Return the (x, y) coordinate for the center point of the cell that contains the specified text.  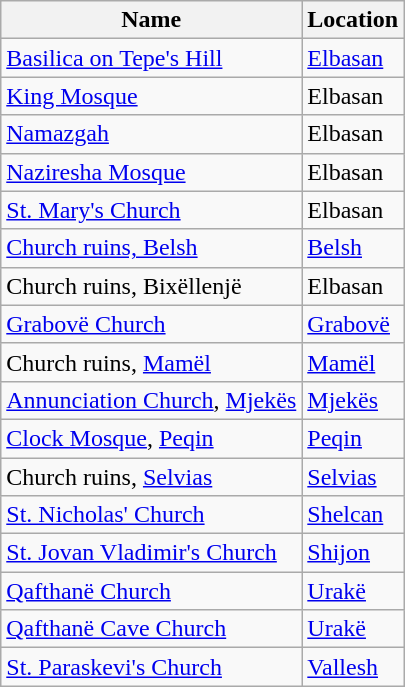
St. Paraskevi's Church (152, 667)
King Mosque (152, 96)
Basilica on Tepe's Hill (152, 58)
Clock Mosque, Peqin (152, 438)
St. Nicholas' Church (152, 515)
Location (353, 20)
Shijon (353, 553)
Grabovë Church (152, 324)
Church ruins, Bixëllenjë (152, 286)
Naziresha Mosque (152, 172)
Grabovë (353, 324)
St. Jovan Vladimir's Church (152, 553)
Peqin (353, 438)
Mjekës (353, 400)
Church ruins, Mamël (152, 362)
Church ruins, Selvias (152, 477)
Qafthanë Church (152, 591)
Belsh (353, 248)
Mamël (353, 362)
Shelcan (353, 515)
Qafthanë Cave Church (152, 629)
Annunciation Church, Mjekës (152, 400)
Vallesh (353, 667)
Church ruins, Belsh (152, 248)
Namazgah (152, 134)
Selvias (353, 477)
Name (152, 20)
St. Mary's Church (152, 210)
